Return the [x, y] coordinate for the center point of the cell that contains the specified text.  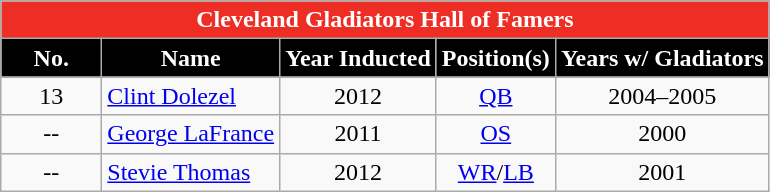
No. [52, 58]
Position(s) [496, 58]
2000 [662, 134]
OS [496, 134]
WR/LB [496, 172]
2004–2005 [662, 96]
2011 [358, 134]
2001 [662, 172]
Year Inducted [358, 58]
Cleveland Gladiators Hall of Famers [385, 20]
Clint Dolezel [191, 96]
George LaFrance [191, 134]
QB [496, 96]
Stevie Thomas [191, 172]
13 [52, 96]
Name [191, 58]
Years w/ Gladiators [662, 58]
